Identify which cell holds the provided text, then report its (x, y) central coordinate. 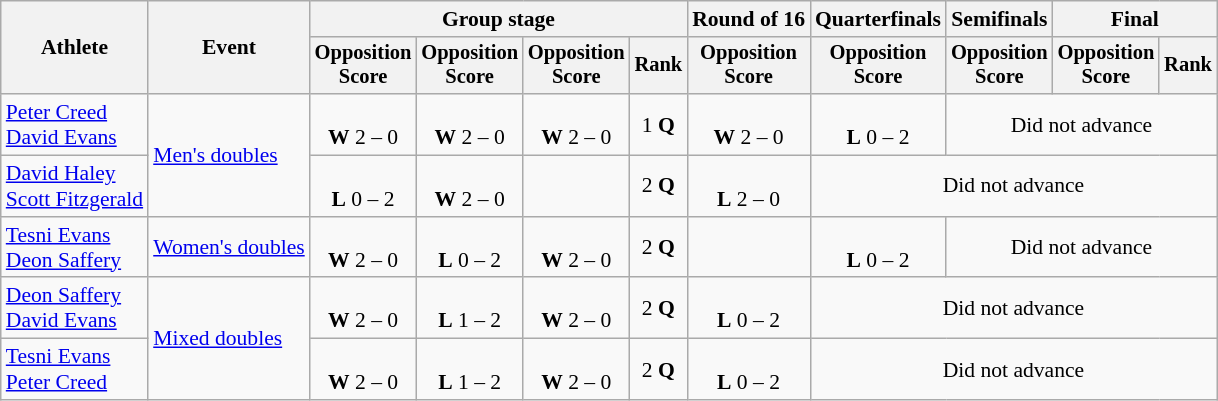
Event (229, 48)
Final (1135, 19)
Semifinals (1000, 19)
Quarterfinals (878, 19)
Athlete (74, 48)
Round of 16 (748, 19)
Men's doubles (229, 155)
1 Q (659, 124)
Tesni EvansDeon Saffery (74, 248)
L 2 – 0 (748, 186)
Women's doubles (229, 248)
David HaleyScott Fitzgerald (74, 186)
Group stage (498, 19)
Peter CreedDavid Evans (74, 124)
Tesni EvansPeter Creed (74, 370)
Mixed doubles (229, 339)
Deon SafferyDavid Evans (74, 308)
